Locate the cell with the specified text and output its [x, y] center coordinate. 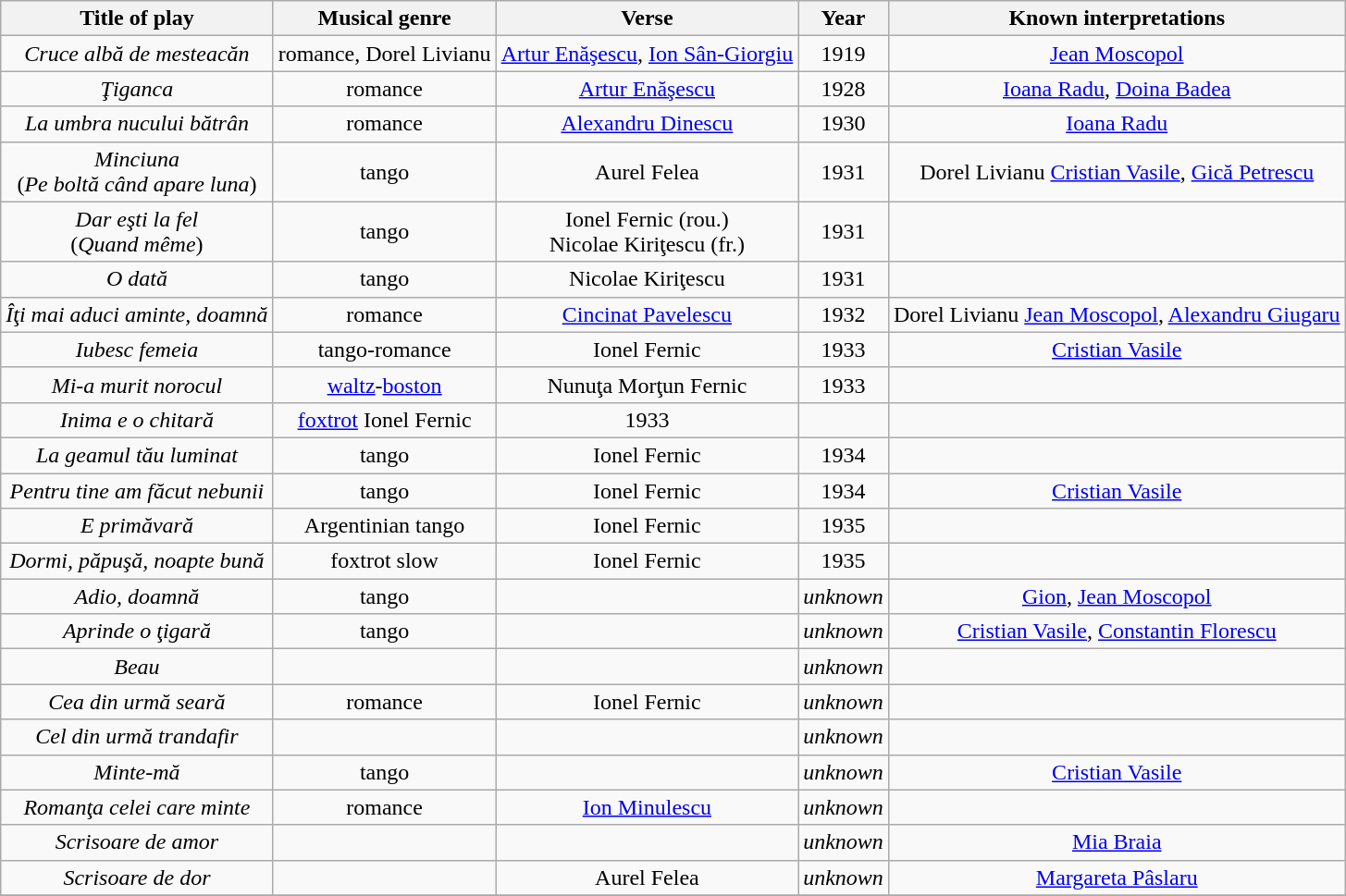
Margareta Pâslaru [1117, 878]
1932 [844, 314]
Verse [648, 18]
Dar eşti la fel(Quand même) [137, 231]
foxtrot Ionel Fernic [385, 420]
1919 [844, 54]
romance, Dorel Livianu [385, 54]
Artur Enăşescu, Ion Sân-Giorgiu [648, 54]
Pentru tine am făcut nebunii [137, 491]
Alexandru Dinescu [648, 124]
Year [844, 18]
Romanţa celei care minte [137, 807]
Îţi mai aduci aminte, doamnă [137, 314]
1930 [844, 124]
Dorel Livianu Cristian Vasile, Gică Petrescu [1117, 172]
Cincinat Pavelescu [648, 314]
Dorel Livianu Jean Moscopol, Alexandru Giugaru [1117, 314]
Dormi, păpuşă, noapte bună [137, 561]
Minciuna(Pe boltă când apare luna) [137, 172]
Musical genre [385, 18]
Mia Braia [1117, 842]
tango-romance [385, 350]
O dată [137, 279]
Title of play [137, 18]
Adio, doamnă [137, 596]
Argentinian tango [385, 526]
Inima e o chitară [137, 420]
Scrisoare de dor [137, 878]
Nicolae Kiriţescu [648, 279]
Minte-mă [137, 772]
Cel din urmă trandafir [137, 737]
Cruce albă de mesteacăn [137, 54]
foxtrot slow [385, 561]
La geamul tău luminat [137, 455]
Ioana Radu, Doina Badea [1117, 89]
Cea din urmă seară [137, 702]
Ion Minulescu [648, 807]
Nunuţa Morţun Fernic [648, 385]
Gion, Jean Moscopol [1117, 596]
Beau [137, 667]
Mi-a murit norocul [137, 385]
Ionel Fernic (rou.)Nicolae Kiriţescu (fr.) [648, 231]
1928 [844, 89]
Iubesc femeia [137, 350]
waltz-boston [385, 385]
Jean Moscopol [1117, 54]
Known interpretations [1117, 18]
Scrisoare de amor [137, 842]
Aprinde o ţigară [137, 632]
Artur Enăşescu [648, 89]
Ţiganca [137, 89]
Ioana Radu [1117, 124]
Cristian Vasile, Constantin Florescu [1117, 632]
E primăvară [137, 526]
La umbra nucului bătrân [137, 124]
